Return the (x, y) coordinate for the center point of the cell that contains the specified text.  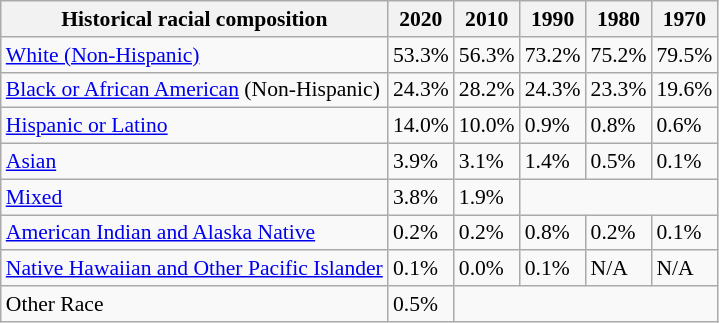
53.3% (421, 55)
1.4% (553, 162)
3.1% (487, 162)
Black or African American (Non-Hispanic) (194, 90)
White (Non-Hispanic) (194, 55)
Mixed (194, 197)
Native Hawaiian and Other Pacific Islander (194, 269)
14.0% (421, 126)
0.9% (553, 126)
0.0% (487, 269)
75.2% (619, 55)
0.6% (684, 126)
Historical racial composition (194, 19)
2010 (487, 19)
73.2% (553, 55)
56.3% (487, 55)
Hispanic or Latino (194, 126)
28.2% (487, 90)
3.9% (421, 162)
79.5% (684, 55)
1990 (553, 19)
1980 (619, 19)
1970 (684, 19)
19.6% (684, 90)
10.0% (487, 126)
American Indian and Alaska Native (194, 233)
Other Race (194, 304)
23.3% (619, 90)
Asian (194, 162)
1.9% (487, 197)
2020 (421, 19)
3.8% (421, 197)
